Extract the [X, Y] coordinate from the center of the cell holding the provided text.  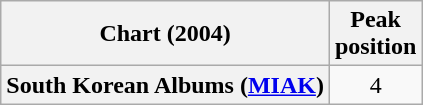
Chart (2004) [166, 34]
Peakposition [375, 34]
South Korean Albums (MIAK) [166, 85]
4 [375, 85]
